Extract the (x, y) coordinate from the center of the cell holding the provided text.  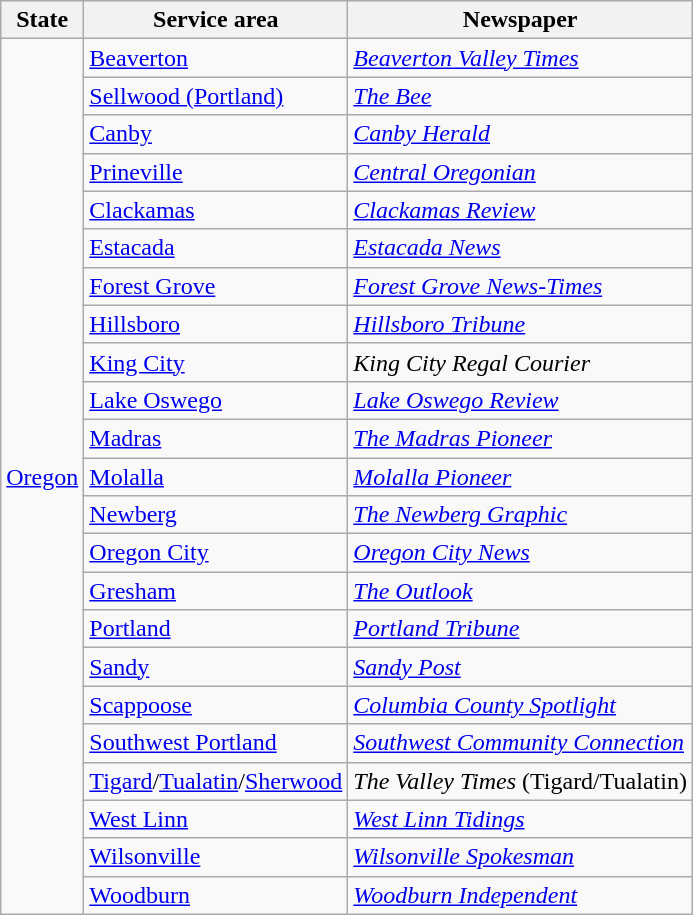
Lake Oswego Review (520, 400)
Molalla Pioneer (520, 477)
Oregon (42, 476)
The Outlook (520, 591)
Forest Grove (216, 286)
Canby Herald (520, 134)
State (42, 20)
The Newberg Graphic (520, 515)
Clackamas (216, 210)
Gresham (216, 591)
Woodburn Independent (520, 895)
Portland (216, 629)
Hillsboro Tribune (520, 324)
Newspaper (520, 20)
Columbia County Spotlight (520, 705)
Molalla (216, 477)
Sandy Post (520, 667)
Hillsboro (216, 324)
Estacada News (520, 248)
Oregon City News (520, 553)
Madras (216, 438)
The Valley Times (Tigard/Tualatin) (520, 781)
Prineville (216, 172)
Woodburn (216, 895)
Beaverton Valley Times (520, 58)
Beaverton (216, 58)
Portland Tribune (520, 629)
Southwest Portland (216, 743)
Service area (216, 20)
Estacada (216, 248)
Scappoose (216, 705)
Clackamas Review (520, 210)
King City Regal Courier (520, 362)
Sellwood (Portland) (216, 96)
Oregon City (216, 553)
Wilsonville Spokesman (520, 857)
West Linn Tidings (520, 819)
Central Oregonian (520, 172)
The Bee (520, 96)
Lake Oswego (216, 400)
Canby (216, 134)
Sandy (216, 667)
Newberg (216, 515)
Tigard/Tualatin/Sherwood (216, 781)
West Linn (216, 819)
Forest Grove News-Times (520, 286)
King City (216, 362)
Wilsonville (216, 857)
Southwest Community Connection (520, 743)
The Madras Pioneer (520, 438)
